Return [X, Y] of the center of cell containing provided text 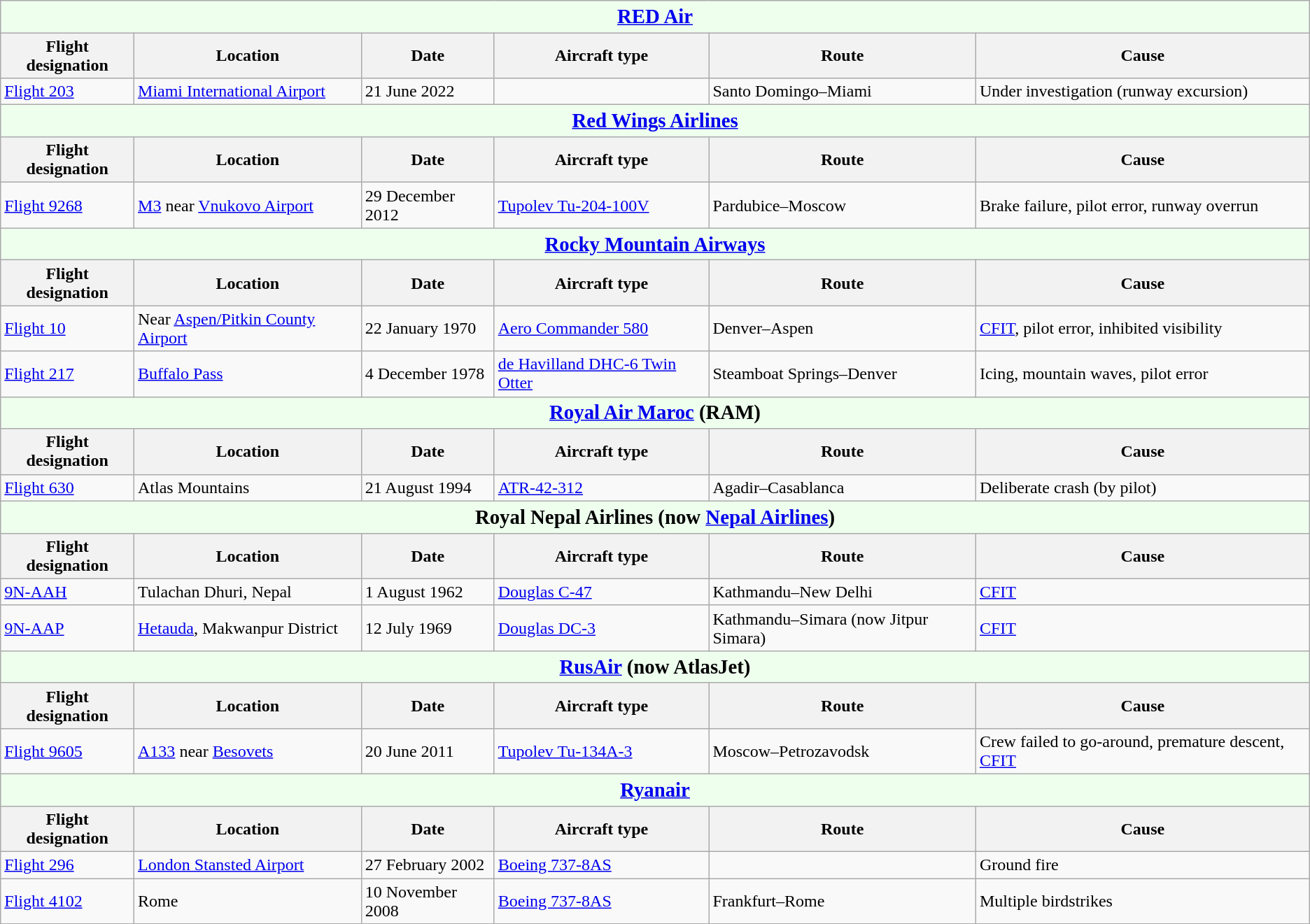
Hetauda, Makwanpur District [248, 628]
Deliberate crash (by pilot) [1142, 488]
CFIT, pilot error, inhibited visibility [1142, 329]
Douglas C-47 [602, 592]
21 June 2022 [428, 92]
Ryanair [655, 790]
Santo Domingo–Miami [843, 92]
Pardubice–Moscow [843, 206]
27 February 2002 [428, 865]
Flight 4102 [67, 901]
Kathmandu–Simara (now Jitpur Simara) [843, 628]
Multiple birdstrikes [1142, 901]
Atlas Mountains [248, 488]
A133 near Besovets [248, 751]
Steamboat Springs–Denver [843, 374]
12 July 1969 [428, 628]
Near Aspen/Pitkin County Airport [248, 329]
ATR-42-312 [602, 488]
Flight 10 [67, 329]
Denver–Aspen [843, 329]
9N-AAH [67, 592]
Miami International Airport [248, 92]
Flight 217 [67, 374]
Under investigation (runway excursion) [1142, 92]
Flight 630 [67, 488]
M3 near Vnukovo Airport [248, 206]
de Havilland DHC-6 Twin Otter [602, 374]
21 August 1994 [428, 488]
9N-AAP [67, 628]
Icing, mountain waves, pilot error [1142, 374]
Rome [248, 901]
Flight 203 [67, 92]
Frankfurt–Rome [843, 901]
Aero Commander 580 [602, 329]
20 June 2011 [428, 751]
RED Air [655, 17]
22 January 1970 [428, 329]
Flight 296 [67, 865]
Buffalo Pass [248, 374]
Kathmandu–New Delhi [843, 592]
4 December 1978 [428, 374]
Brake failure, pilot error, runway overrun [1142, 206]
Tulachan Dhuri, Nepal [248, 592]
Flight 9268 [67, 206]
RusAir (now AtlasJet) [655, 667]
Red Wings Airlines [655, 121]
Agadir–Casablanca [843, 488]
Tupolev Tu-134A-3 [602, 751]
29 December 2012 [428, 206]
1 August 1962 [428, 592]
Royal Nepal Airlines (now Nepal Airlines) [655, 517]
Rocky Mountain Airways [655, 244]
Royal Air Maroc (RAM) [655, 413]
10 November 2008 [428, 901]
Flight 9605 [67, 751]
Ground fire [1142, 865]
Tupolev Tu-204-100V [602, 206]
Douglas DC-3 [602, 628]
London Stansted Airport [248, 865]
Moscow–Petrozavodsk [843, 751]
Crew failed to go-around, premature descent, CFIT [1142, 751]
